From the cell containing the given text, extract its center point as (x, y) coordinate. 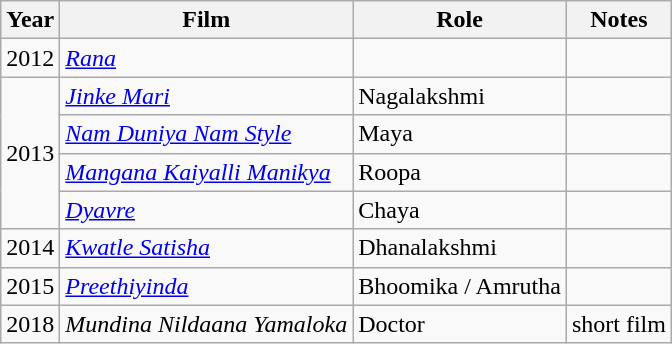
2018 (30, 324)
Dyavre (206, 210)
Year (30, 20)
Chaya (460, 210)
Kwatle Satisha (206, 248)
Doctor (460, 324)
short film (618, 324)
Notes (618, 20)
Nagalakshmi (460, 96)
2014 (30, 248)
Roopa (460, 172)
2012 (30, 58)
Role (460, 20)
Jinke Mari (206, 96)
2013 (30, 153)
Maya (460, 134)
Rana (206, 58)
Preethiyinda (206, 286)
Mangana Kaiyalli Manikya (206, 172)
Film (206, 20)
2015 (30, 286)
Bhoomika / Amrutha (460, 286)
Mundina Nildaana Yamaloka (206, 324)
Dhanalakshmi (460, 248)
Nam Duniya Nam Style (206, 134)
